From the cell containing the given text, extract its center point as [X, Y] coordinate. 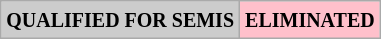
QUALIFIED FOR SEMIS [120, 20]
ELIMINATED [310, 20]
